Find where the given text appears and provide that cell's center as (X, Y) coordinate. 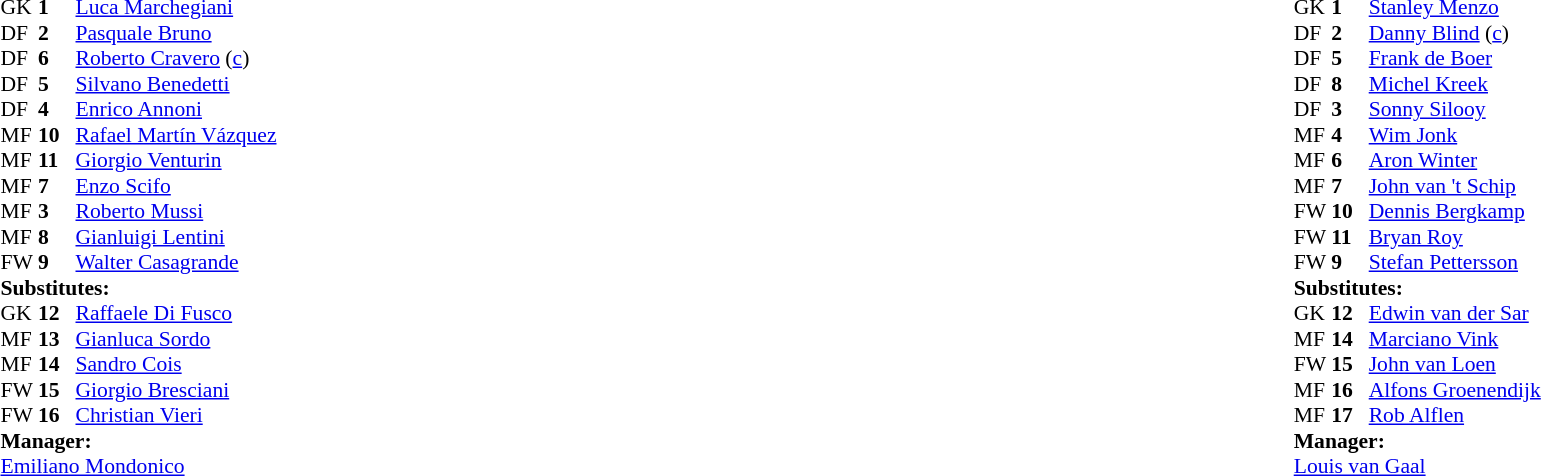
Danny Blind (c) (1455, 33)
Stefan Pettersson (1455, 263)
Roberto Cravero (c) (176, 59)
Edwin van der Sar (1455, 313)
John van 't Schip (1455, 186)
Rafael Martín Vázquez (176, 135)
Gianluigi Lentini (176, 237)
Sonny Silooy (1455, 109)
Giorgio Bresciani (176, 390)
Marciano Vink (1455, 339)
Enrico Annoni (176, 109)
Dennis Bergkamp (1455, 211)
Rob Alflen (1455, 415)
Christian Vieri (176, 415)
13 (57, 339)
Gianluca Sordo (176, 339)
Raffaele Di Fusco (176, 313)
17 (1350, 415)
Walter Casagrande (176, 263)
Giorgio Venturin (176, 161)
Roberto Mussi (176, 211)
Sandro Cois (176, 365)
Michel Kreek (1455, 84)
Aron Winter (1455, 161)
Pasquale Bruno (176, 33)
Alfons Groenendijk (1455, 390)
Frank de Boer (1455, 59)
Wim Jonk (1455, 135)
Bryan Roy (1455, 237)
Silvano Benedetti (176, 84)
John van Loen (1455, 365)
Enzo Scifo (176, 186)
